Capture the cell that displays the provided text and extract its [x, y] central coordinate. 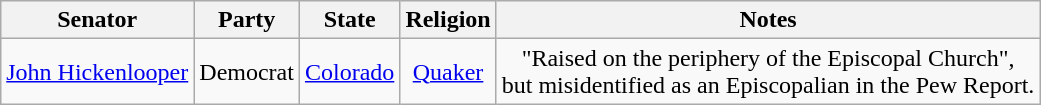
Colorado [349, 72]
Quaker [448, 72]
Democrat [247, 72]
State [349, 20]
Notes [768, 20]
Senator [98, 20]
John Hickenlooper [98, 72]
Party [247, 20]
"Raised on the periphery of the Episcopal Church",but misidentified as an Episcopalian in the Pew Report. [768, 72]
Religion [448, 20]
